Locate the cell with the specified text and output its (X, Y) center coordinate. 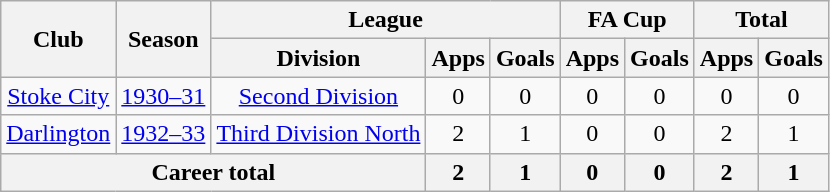
1930–31 (164, 96)
Club (58, 39)
League (386, 20)
Season (164, 39)
1932–33 (164, 134)
Division (318, 58)
Stoke City (58, 96)
Third Division North (318, 134)
Career total (214, 172)
FA Cup (627, 20)
Second Division (318, 96)
Total (761, 20)
Darlington (58, 134)
